Pinpoint the cell where the given text exists, returning its [x, y] midpoint coordinate. 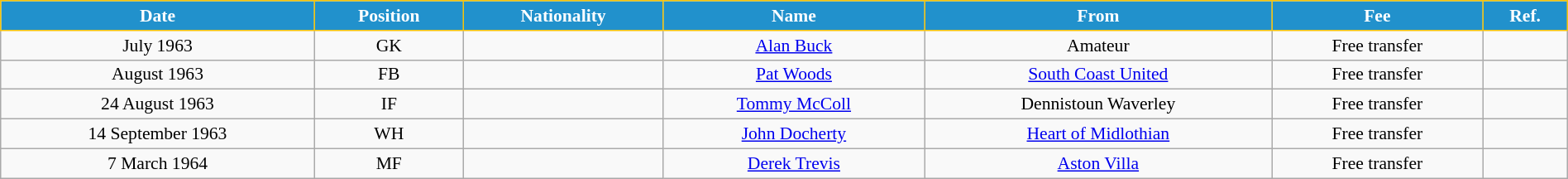
South Coast United [1098, 75]
Amateur [1098, 46]
Pat Woods [794, 75]
Nationality [562, 16]
WH [389, 134]
IF [389, 104]
Ref. [1525, 16]
Position [389, 16]
Date [157, 16]
Alan Buck [794, 46]
Aston Villa [1098, 163]
Derek Trevis [794, 163]
7 March 1964 [157, 163]
GK [389, 46]
Heart of Midlothian [1098, 134]
John Docherty [794, 134]
July 1963 [157, 46]
Name [794, 16]
14 September 1963 [157, 134]
24 August 1963 [157, 104]
From [1098, 16]
Tommy McColl [794, 104]
MF [389, 163]
FB [389, 75]
August 1963 [157, 75]
Dennistoun Waverley [1098, 104]
Fee [1378, 16]
